From the cell containing the given text, extract its center point as [x, y] coordinate. 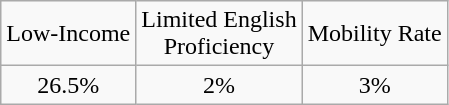
Low-Income [68, 34]
Mobility Rate [374, 34]
2% [219, 85]
3% [374, 85]
26.5% [68, 85]
Limited EnglishProficiency [219, 34]
